Return the (x, y) coordinate for the center point of the cell that contains the specified text.  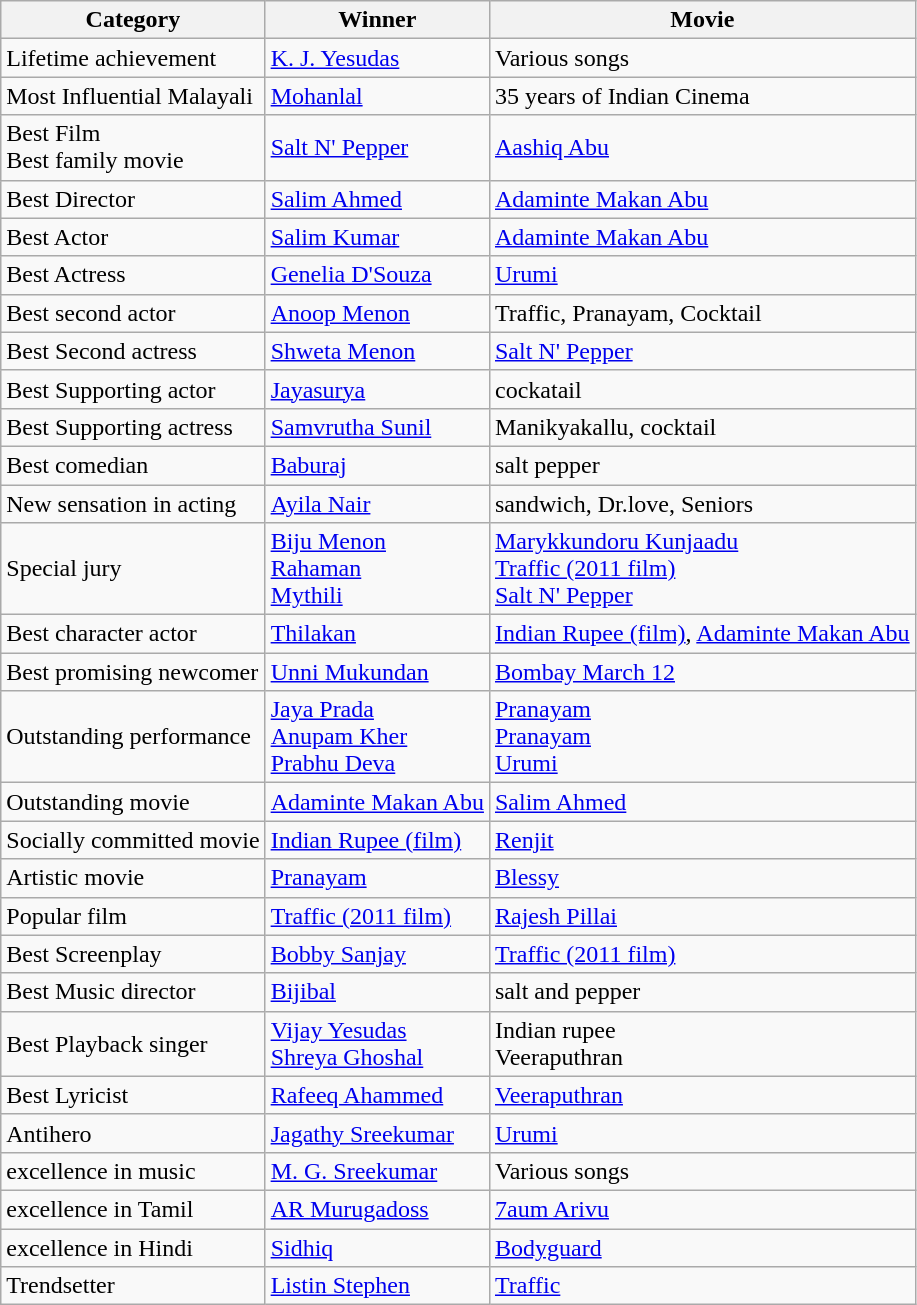
Best promising newcomer (133, 672)
Listin Stephen (377, 1286)
Antihero (133, 1133)
Socially committed movie (133, 840)
Indian rupeeVeeraputhran (702, 1044)
Renjit (702, 840)
AR Murugadoss (377, 1209)
Genelia D'Souza (377, 275)
Best second actor (133, 313)
salt pepper (702, 465)
35 years of Indian Cinema (702, 96)
Samvrutha Sunil (377, 427)
Lifetime achievement (133, 58)
M. G. Sreekumar (377, 1171)
Bombay March 12 (702, 672)
Outstanding performance (133, 737)
cockatail (702, 389)
Best Supporting actress (133, 427)
Aashiq Abu (702, 148)
Trendsetter (133, 1286)
Category (133, 20)
Artistic movie (133, 878)
Best Supporting actor (133, 389)
Ayila Nair (377, 503)
excellence in music (133, 1171)
Shweta Menon (377, 351)
Veeraputhran (702, 1095)
Vijay YesudasShreya Ghoshal (377, 1044)
Mohanlal (377, 96)
Indian Rupee (film), Adaminte Makan Abu (702, 634)
Best FilmBest family movie (133, 148)
Winner (377, 20)
Bodyguard (702, 1247)
Best comedian (133, 465)
Salim Kumar (377, 237)
Movie (702, 20)
Manikyakallu, cocktail (702, 427)
Bobby Sanjay (377, 954)
Jaya PradaAnupam KherPrabhu Deva (377, 737)
7aum Arivu (702, 1209)
Best Actor (133, 237)
Thilakan (377, 634)
Sidhiq (377, 1247)
Best Screenplay (133, 954)
Best Actress (133, 275)
Rafeeq Ahammed (377, 1095)
New sensation in acting (133, 503)
sandwich, Dr.love, Seniors (702, 503)
Bijibal (377, 992)
Special jury (133, 569)
PranayamPranayamUrumi (702, 737)
Anoop Menon (377, 313)
Traffic, Pranayam, Cocktail (702, 313)
Jagathy Sreekumar (377, 1133)
Jayasurya (377, 389)
Blessy (702, 878)
Best Director (133, 199)
Best character actor (133, 634)
Indian Rupee (film) (377, 840)
Best Lyricist (133, 1095)
Marykkundoru KunjaaduTraffic (2011 film)Salt N' Pepper (702, 569)
Baburaj (377, 465)
K. J. Yesudas (377, 58)
Unni Mukundan (377, 672)
excellence in Tamil (133, 1209)
Best Playback singer (133, 1044)
Popular film (133, 916)
Outstanding movie (133, 802)
excellence in Hindi (133, 1247)
salt and pepper (702, 992)
Biju MenonRahamanMythili (377, 569)
Most Influential Malayali (133, 96)
Best Second actress (133, 351)
Pranayam (377, 878)
Best Music director (133, 992)
Traffic (702, 1286)
Rajesh Pillai (702, 916)
